Search for the cell housing the specified text and yield its (X, Y) center coordinate. 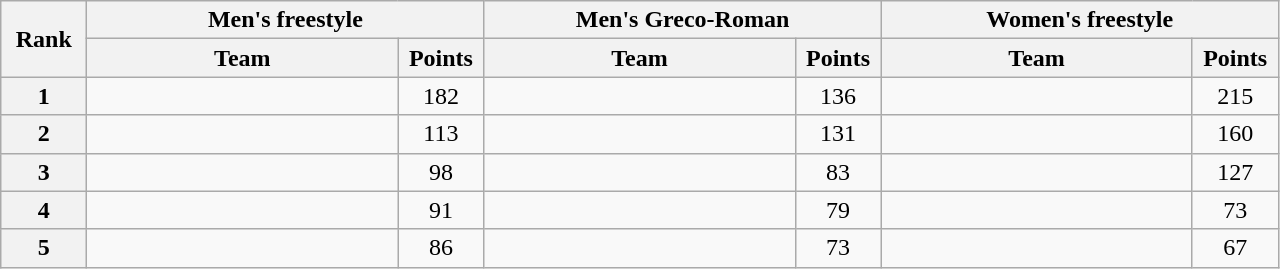
67 (1235, 248)
2 (44, 134)
131 (838, 134)
215 (1235, 96)
1 (44, 96)
Women's freestyle (1080, 20)
136 (838, 96)
5 (44, 248)
Men's Greco-Roman (682, 20)
79 (838, 210)
91 (441, 210)
113 (441, 134)
Men's freestyle (286, 20)
83 (838, 172)
Rank (44, 39)
160 (1235, 134)
86 (441, 248)
3 (44, 172)
4 (44, 210)
98 (441, 172)
127 (1235, 172)
182 (441, 96)
